Determine the (X, Y) coordinate at the center of the cell enclosing the given text.  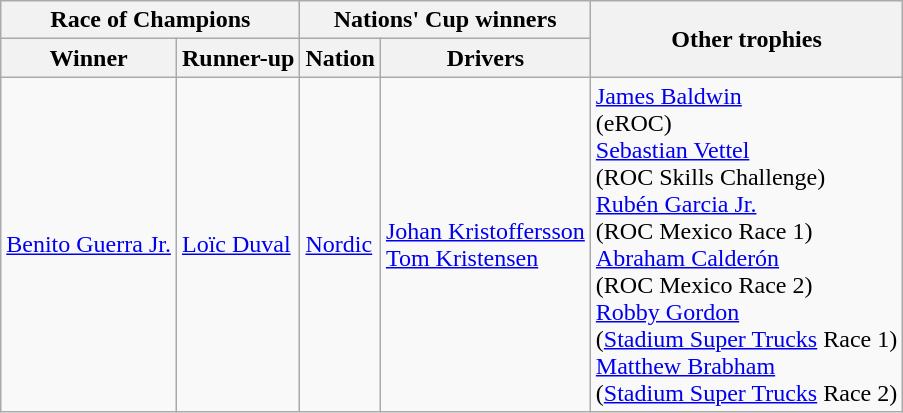
Winner (89, 58)
Other trophies (746, 39)
Nations' Cup winners (445, 20)
Johan KristofferssonTom Kristensen (485, 244)
Runner-up (238, 58)
Race of Champions (150, 20)
Nordic (340, 244)
Nation (340, 58)
Benito Guerra Jr. (89, 244)
Loïc Duval (238, 244)
Drivers (485, 58)
